Detect which cell encompasses the target text, then output its (X, Y) center coordinate. 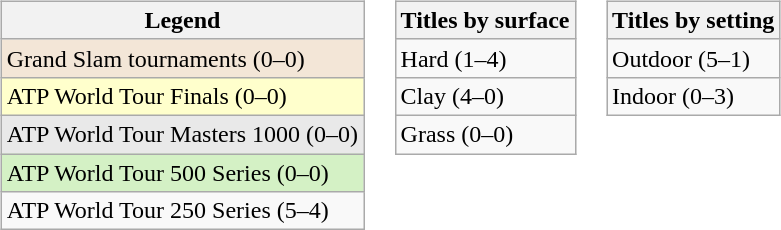
Outdoor (5–1) (694, 58)
ATP World Tour Finals (0–0) (182, 96)
ATP World Tour Masters 1000 (0–0) (182, 134)
Titles by setting (694, 20)
Grass (0–0) (485, 134)
ATP World Tour 500 Series (0–0) (182, 173)
Indoor (0–3) (694, 96)
Hard (1–4) (485, 58)
ATP World Tour 250 Series (5–4) (182, 211)
Grand Slam tournaments (0–0) (182, 58)
Clay (4–0) (485, 96)
Legend (182, 20)
Titles by surface (485, 20)
